Search for the cell housing the specified text and yield its (x, y) center coordinate. 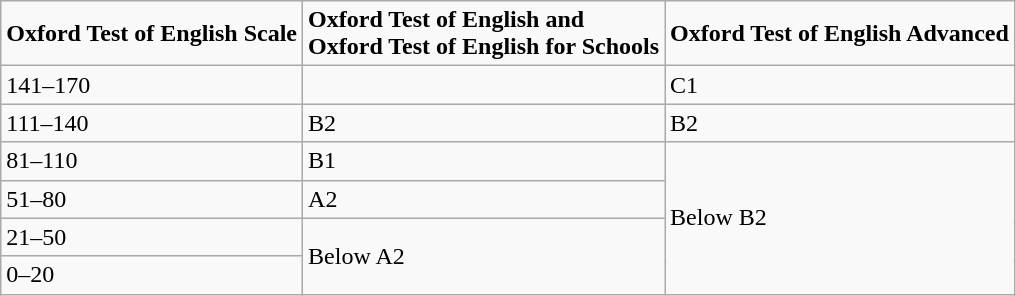
Oxford Test of English Advanced (840, 34)
B1 (484, 161)
Oxford Test of English andOxford Test of English for Schools (484, 34)
Below B2 (840, 218)
81–110 (152, 161)
141–170 (152, 85)
111–140 (152, 123)
51–80 (152, 199)
Below A2 (484, 256)
C1 (840, 85)
0–20 (152, 275)
21–50 (152, 237)
A2 (484, 199)
Oxford Test of English Scale (152, 34)
